Find where the given text appears and provide that cell's center as [x, y] coordinate. 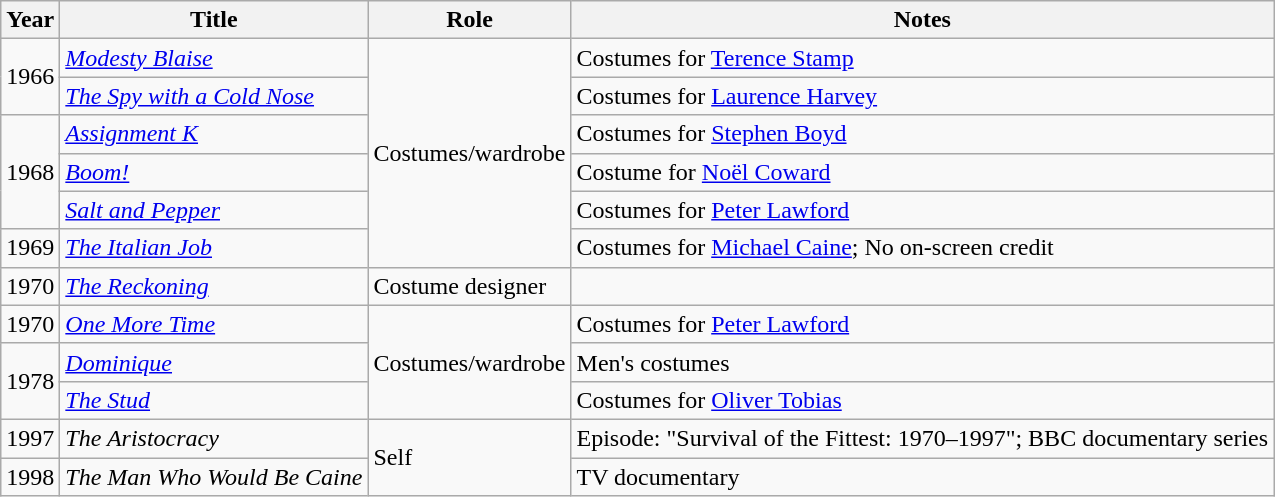
Costume designer [470, 286]
Dominique [214, 362]
The Stud [214, 400]
Notes [922, 20]
Title [214, 20]
The Reckoning [214, 286]
Salt and Pepper [214, 210]
TV documentary [922, 477]
The Spy with a Cold Nose [214, 96]
The Italian Job [214, 248]
Men's costumes [922, 362]
The Aristocracy [214, 438]
1998 [30, 477]
Costumes for Stephen Boyd [922, 134]
Costumes for Oliver Tobias [922, 400]
Costumes for Laurence Harvey [922, 96]
Self [470, 457]
Costumes for Terence Stamp [922, 58]
Costume for Noël Coward [922, 172]
1997 [30, 438]
1968 [30, 172]
Assignment K [214, 134]
1969 [30, 248]
Boom! [214, 172]
Year [30, 20]
1978 [30, 381]
Modesty Blaise [214, 58]
Role [470, 20]
The Man Who Would Be Caine [214, 477]
Episode: "Survival of the Fittest: 1970–1997"; BBC documentary series [922, 438]
One More Time [214, 324]
Costumes for Michael Caine; No on-screen credit [922, 248]
1966 [30, 77]
